Capture the cell that displays the provided text and extract its [X, Y] central coordinate. 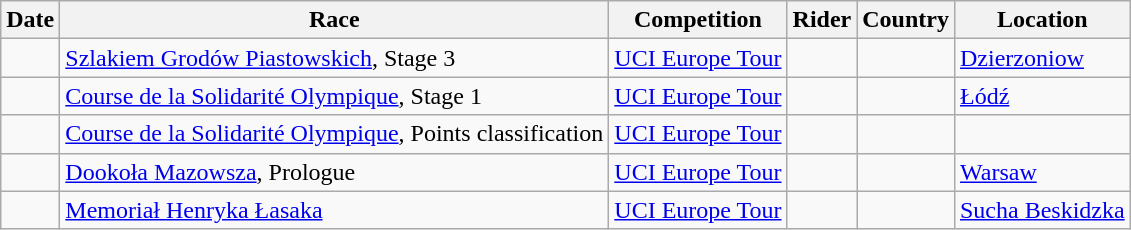
Dookoła Mazowsza, Prologue [334, 172]
Location [1042, 20]
Course de la Solidarité Olympique, Stage 1 [334, 96]
Memoriał Henryka Łasaka [334, 210]
Dzierzoniow [1042, 58]
Sucha Beskidzka [1042, 210]
Country [906, 20]
Warsaw [1042, 172]
Rider [822, 20]
Course de la Solidarité Olympique, Points classification [334, 134]
Łódź [1042, 96]
Competition [698, 20]
Race [334, 20]
Date [30, 20]
Szlakiem Grodów Piastowskich, Stage 3 [334, 58]
